For the text-containing cell, return its midpoint in (x, y) coordinate format. 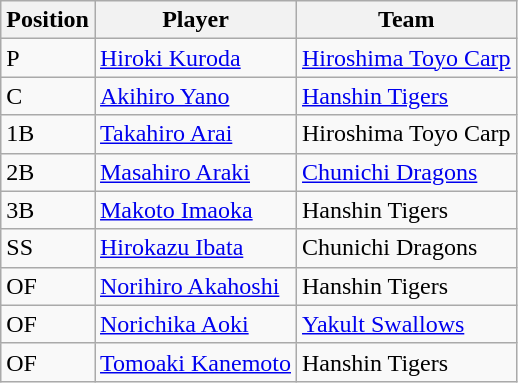
Team (407, 20)
1B (48, 134)
Player (195, 20)
2B (48, 172)
Makoto Imaoka (195, 210)
Norihiro Akahoshi (195, 286)
Akihiro Yano (195, 96)
Tomoaki Kanemoto (195, 362)
Position (48, 20)
Hirokazu Ibata (195, 248)
Takahiro Arai (195, 134)
Norichika Aoki (195, 324)
3B (48, 210)
Yakult Swallows (407, 324)
P (48, 58)
C (48, 96)
Hiroki Kuroda (195, 58)
Masahiro Araki (195, 172)
SS (48, 248)
